Pinpoint the cell where the given text exists, returning its [X, Y] midpoint coordinate. 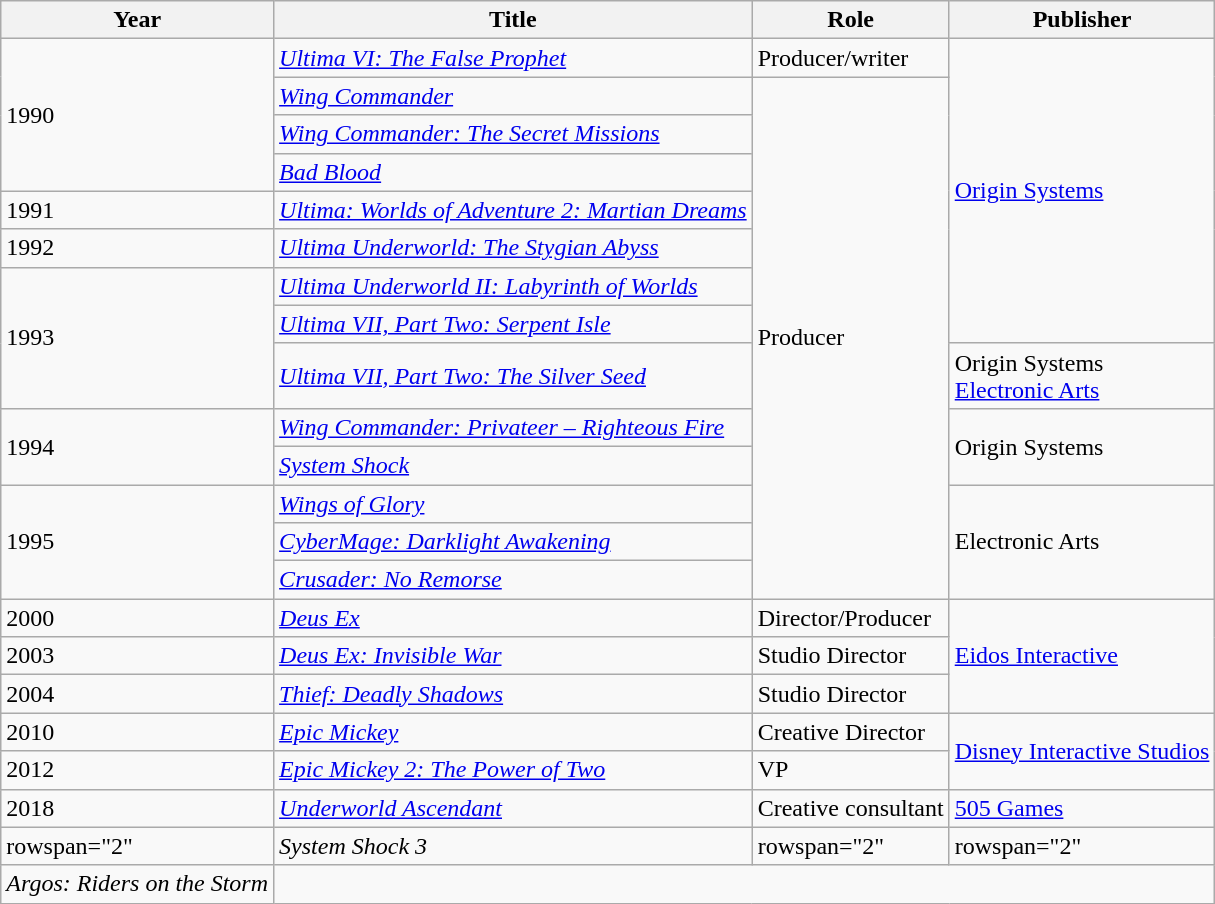
2000 [138, 618]
Thief: Deadly Shadows [514, 694]
Electronic Arts [1082, 541]
System Shock 3 [514, 846]
1990 [138, 115]
Creative Director [850, 732]
2003 [138, 656]
2018 [138, 808]
Role [850, 20]
Year [138, 20]
CyberMage: Darklight Awakening [514, 542]
Director/Producer [850, 618]
Eidos Interactive [1082, 656]
Ultima VII, Part Two: Serpent Isle [514, 324]
1993 [138, 338]
Wing Commander: The Secret Missions [514, 134]
505 Games [1082, 808]
Disney Interactive Studios [1082, 751]
Bad Blood [514, 172]
Ultima: Worlds of Adventure 2: Martian Dreams [514, 210]
Ultima Underworld: The Stygian Abyss [514, 248]
Ultima VII, Part Two: The Silver Seed [514, 376]
Title [514, 20]
2004 [138, 694]
Crusader: No Remorse [514, 580]
Origin SystemsElectronic Arts [1082, 376]
Deus Ex: Invisible War [514, 656]
1992 [138, 248]
1991 [138, 210]
Deus Ex [514, 618]
VP [850, 770]
Ultima VI: The False Prophet [514, 58]
Epic Mickey 2: The Power of Two [514, 770]
1994 [138, 446]
Ultima Underworld II: Labyrinth of Worlds [514, 286]
Wings of Glory [514, 503]
Producer/writer [850, 58]
Creative consultant [850, 808]
Wing Commander [514, 96]
Publisher [1082, 20]
Wing Commander: Privateer – Righteous Fire [514, 427]
Underworld Ascendant [514, 808]
Epic Mickey [514, 732]
1995 [138, 541]
2012 [138, 770]
Producer [850, 338]
2010 [138, 732]
System Shock [514, 465]
Argos: Riders on the Storm [138, 884]
